Return (x, y) of the center of cell containing provided text 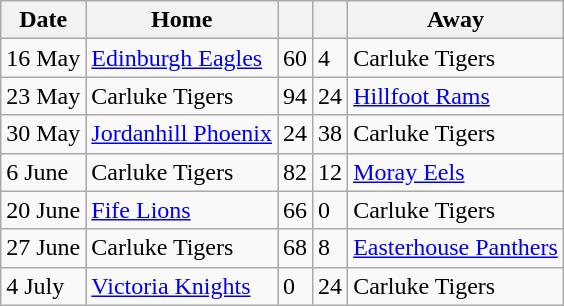
23 May (44, 96)
Away (456, 20)
Fife Lions (182, 210)
16 May (44, 58)
Hillfoot Rams (456, 96)
30 May (44, 134)
38 (330, 134)
12 (330, 172)
27 June (44, 248)
60 (296, 58)
Edinburgh Eagles (182, 58)
68 (296, 248)
4 (330, 58)
Jordanhill Phoenix (182, 134)
8 (330, 248)
94 (296, 96)
Moray Eels (456, 172)
Easterhouse Panthers (456, 248)
Date (44, 20)
20 June (44, 210)
Home (182, 20)
6 June (44, 172)
66 (296, 210)
82 (296, 172)
Victoria Knights (182, 286)
4 July (44, 286)
